For the text-containing cell, return its midpoint in (x, y) coordinate format. 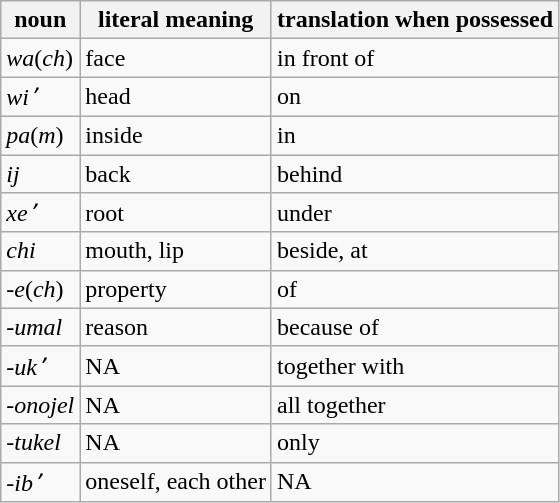
oneself, each other (176, 482)
in front of (414, 58)
in (414, 135)
-ukʼ (40, 366)
mouth, lip (176, 251)
root (176, 213)
because of (414, 327)
wa(ch) (40, 58)
beside, at (414, 251)
pa(m) (40, 135)
head (176, 97)
on (414, 97)
behind (414, 173)
inside (176, 135)
of (414, 289)
property (176, 289)
all together (414, 405)
under (414, 213)
xeʼ (40, 213)
-umal (40, 327)
together with (414, 366)
literal meaning (176, 20)
wiʼ (40, 97)
-onojel (40, 405)
-e(ch) (40, 289)
face (176, 58)
only (414, 443)
reason (176, 327)
translation when possessed (414, 20)
-tukel (40, 443)
-ibʼ (40, 482)
back (176, 173)
ij (40, 173)
chi (40, 251)
noun (40, 20)
